Return the [x, y] coordinate for the center point of the cell that contains the specified text.  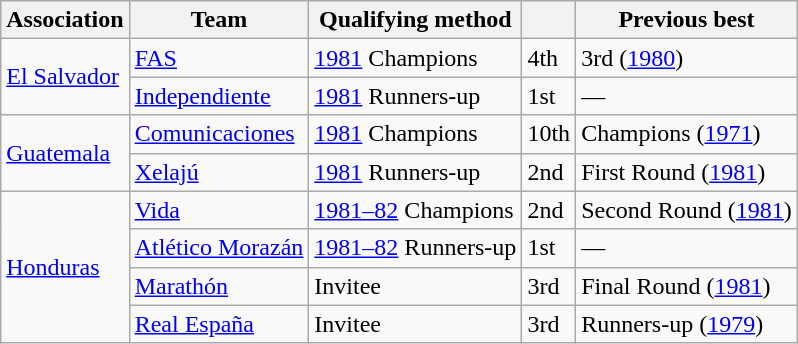
Champions (1971) [687, 134]
Independiente [219, 96]
Vida [219, 210]
Qualifying method [416, 20]
Final Round (1981) [687, 286]
Association [65, 20]
10th [549, 134]
El Salvador [65, 77]
FAS [219, 58]
Honduras [65, 267]
Comunicaciones [219, 134]
First Round (1981) [687, 172]
1981–82 Champions [416, 210]
3rd (1980) [687, 58]
Second Round (1981) [687, 210]
1981–82 Runners-up [416, 248]
Atlético Morazán [219, 248]
Marathón [219, 286]
Xelajú [219, 172]
Real España [219, 324]
Runners-up (1979) [687, 324]
4th [549, 58]
Team [219, 20]
Guatemala [65, 153]
Previous best [687, 20]
